Scan for the cell matching the given text and deliver its (x, y) coordinate at center. 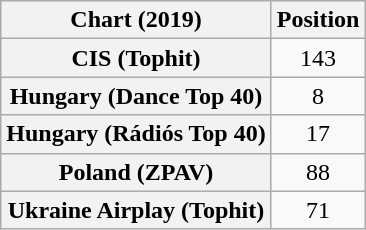
Poland (ZPAV) (136, 172)
CIS (Tophit) (136, 58)
Chart (2019) (136, 20)
Hungary (Rádiós Top 40) (136, 134)
Position (318, 20)
88 (318, 172)
Hungary (Dance Top 40) (136, 96)
Ukraine Airplay (Tophit) (136, 210)
8 (318, 96)
143 (318, 58)
71 (318, 210)
17 (318, 134)
